Find where the given text appears and provide that cell's center as [x, y] coordinate. 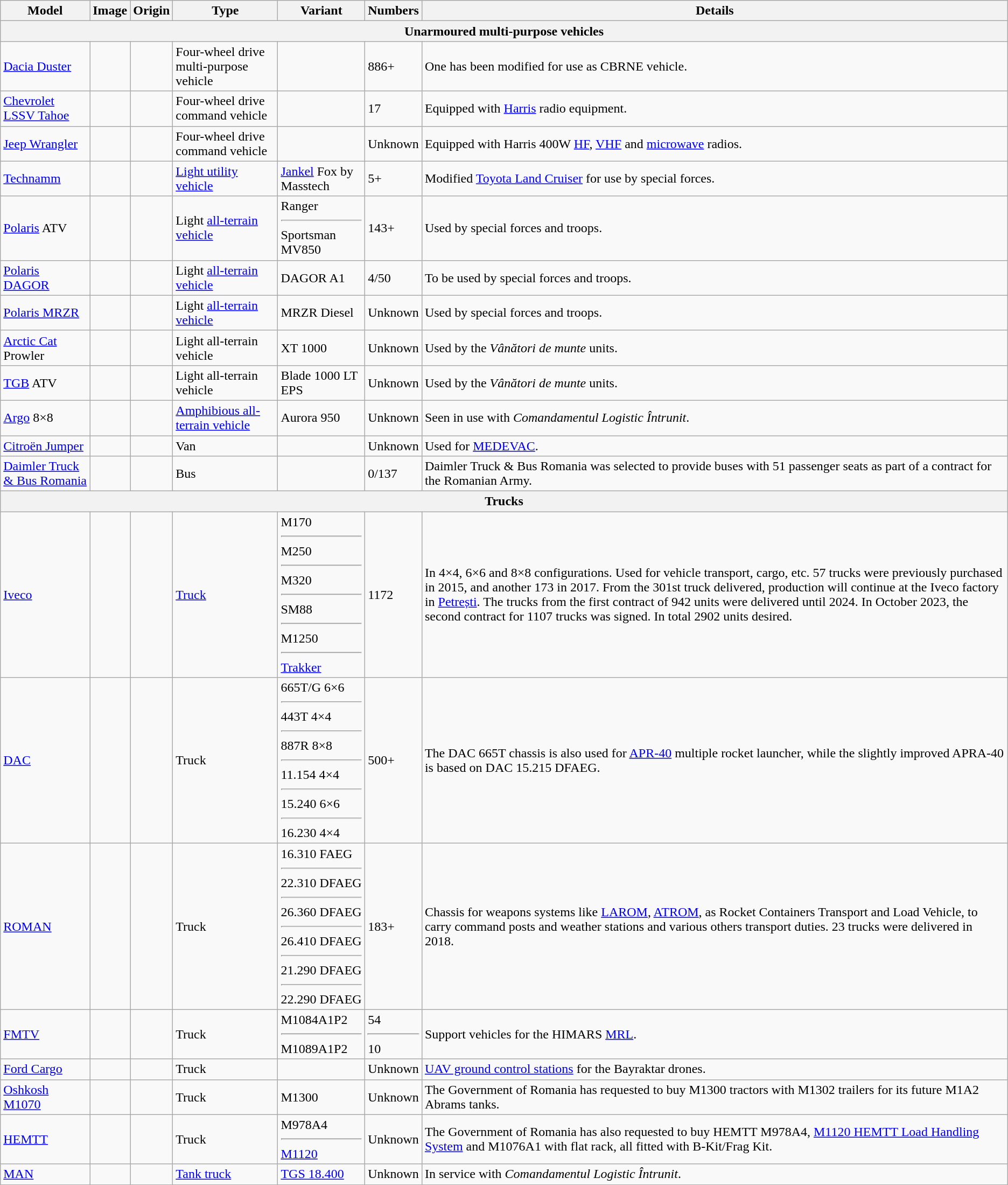
1172 [394, 595]
Origin [152, 11]
5+ [394, 179]
DAC [45, 761]
M1300 [321, 1097]
Daimler Truck & Bus Romania [45, 474]
Amphibious all-terrain vehicle [225, 418]
143+ [394, 228]
Trucks [504, 501]
Polaris MRZR [45, 312]
4/50 [394, 278]
Numbers [394, 11]
Blade 1000 LT EPS [321, 382]
In service with Comandamentul Logistic Întrunit. [715, 1174]
16.310 FAEG22.310 DFAEG26.360 DFAEG26.410 DFAEG21.290 DFAEG22.290 DFAEG [321, 926]
Light utility vehicle [225, 179]
Type [225, 11]
Daimler Truck & Bus Romania was selected to provide buses with 51 passenger seats as part of a contract for the Romanian Army. [715, 474]
Equipped with Harris 400W HF, VHF and microwave radios. [715, 143]
Used for MEDEVAC. [715, 445]
DAGOR A1 [321, 278]
Argo 8×8 [45, 418]
Four-wheel drive multi-purpose vehicle [225, 66]
Oshkosh M1070 [45, 1097]
183+ [394, 926]
Chevrolet LSSV Tahoe [45, 109]
UAV ground control stations for the Bayraktar drones. [715, 1069]
TGB ATV [45, 382]
To be used by special forces and troops. [715, 278]
Ford Cargo [45, 1069]
The DAC 665T chassis is also used for APR-40 multiple rocket launcher, while the slightly improved APRA-40 is based on DAC 15.215 DFAEG. [715, 761]
17 [394, 109]
Variant [321, 11]
MAN [45, 1174]
Polaris ATV [45, 228]
Bus [225, 474]
Van [225, 445]
Modified Toyota Land Cruiser for use by special forces. [715, 179]
Technamm [45, 179]
Jeep Wrangler [45, 143]
XT 1000 [321, 348]
Equipped with Harris radio equipment. [715, 109]
886+ [394, 66]
Dacia Duster [45, 66]
Jankel Fox by Masstech [321, 179]
Support vehicles for the HIMARS MRL. [715, 1034]
Details [715, 11]
0/137 [394, 474]
Aurora 950 [321, 418]
Iveco [45, 595]
Arctic Cat Prowler [45, 348]
665T/G 6×6443T 4×4887R 8×811.154 4×415.240 6×616.230 4×4 [321, 761]
FMTV [45, 1034]
M170M250M320SM88M1250Trakker [321, 595]
ROMAN [45, 926]
TGS 18.400 [321, 1174]
RangerSportsman MV850 [321, 228]
5410 [394, 1034]
500+ [394, 761]
Citroën Jumper [45, 445]
M978A4M1120 [321, 1139]
Image [110, 11]
HEMTT [45, 1139]
M1084A1P2M1089A1P2 [321, 1034]
Tank truck [225, 1174]
Unarmoured multi-purpose vehicles [504, 31]
MRZR Diesel [321, 312]
The Government of Romania has requested to buy M1300 tractors with M1302 trailers for its future M1A2 Abrams tanks. [715, 1097]
Model [45, 11]
One has been modified for use as CBRNE vehicle. [715, 66]
Polaris DAGOR [45, 278]
Seen in use with Comandamentul Logistic Întrunit. [715, 418]
